Output the [x, y] coordinate of the center of the cell containing the given text.  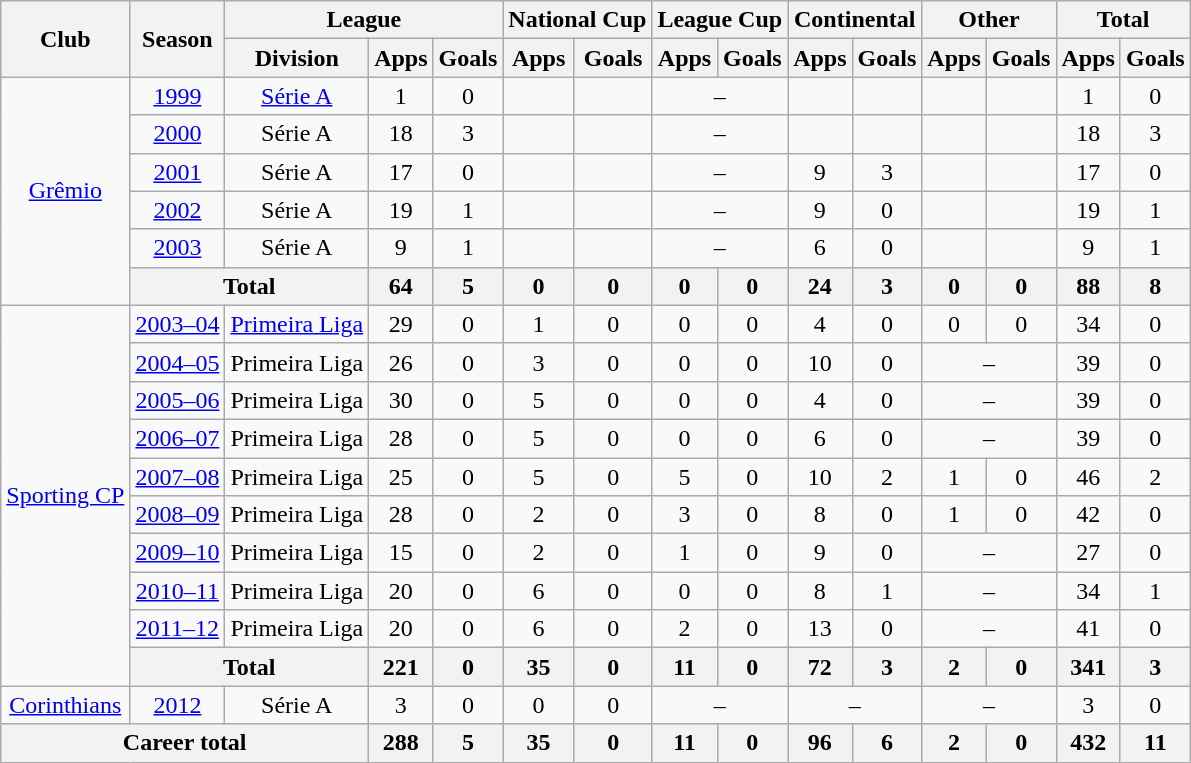
288 [401, 743]
2008–09 [178, 515]
72 [820, 667]
13 [820, 629]
2012 [178, 705]
26 [401, 362]
2002 [178, 210]
Other [989, 20]
46 [1088, 477]
2011–12 [178, 629]
League Cup [720, 20]
2007–08 [178, 477]
15 [401, 553]
2006–07 [178, 438]
1999 [178, 96]
Corinthians [66, 705]
League [364, 20]
42 [1088, 515]
41 [1088, 629]
Continental [855, 20]
Season [178, 39]
2001 [178, 172]
Club [66, 39]
341 [1088, 667]
National Cup [578, 20]
24 [820, 286]
88 [1088, 286]
2009–10 [178, 553]
2005–06 [178, 400]
432 [1088, 743]
2003–04 [178, 324]
2004–05 [178, 362]
Career total [185, 743]
29 [401, 324]
2003 [178, 248]
2000 [178, 134]
25 [401, 477]
64 [401, 286]
221 [401, 667]
30 [401, 400]
2010–11 [178, 591]
96 [820, 743]
Division [297, 58]
27 [1088, 553]
Grêmio [66, 191]
Sporting CP [66, 496]
